For the text-containing cell, return its midpoint in [X, Y] coordinate format. 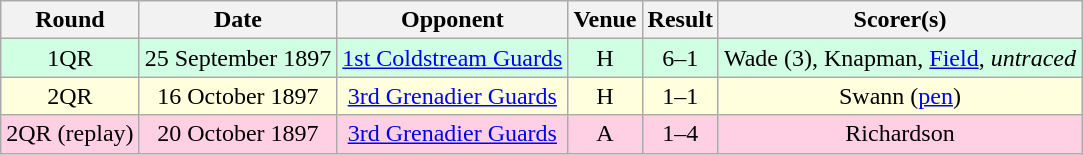
Venue [605, 20]
A [605, 134]
20 October 1897 [238, 134]
2QR (replay) [70, 134]
1QR [70, 58]
Result [680, 20]
2QR [70, 96]
Wade (3), Knapman, Field, untraced [900, 58]
Round [70, 20]
Scorer(s) [900, 20]
Richardson [900, 134]
Swann (pen) [900, 96]
1–4 [680, 134]
1st Coldstream Guards [452, 58]
6–1 [680, 58]
25 September 1897 [238, 58]
Opponent [452, 20]
Date [238, 20]
1–1 [680, 96]
16 October 1897 [238, 96]
